Scan for the cell matching the given text and deliver its [X, Y] coordinate at center. 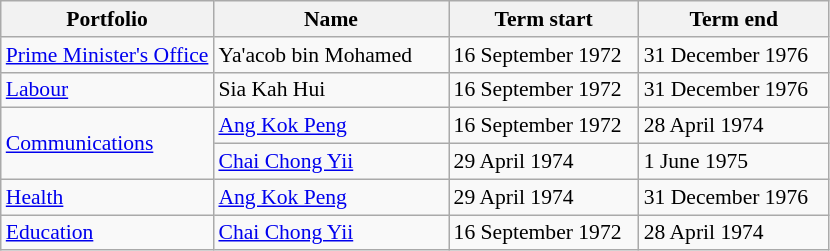
Labour [108, 90]
Communications [108, 144]
Portfolio [108, 19]
Health [108, 197]
Term end [734, 19]
Term start [544, 19]
Prime Minister's Office [108, 55]
Education [108, 233]
Ya'acob bin Mohamed [330, 55]
Name [330, 19]
Sia Kah Hui [330, 90]
1 June 1975 [734, 162]
